Search for the cell housing the specified text and yield its [X, Y] center coordinate. 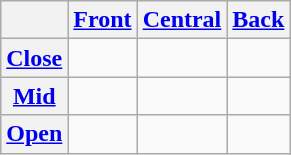
Central [182, 20]
Front [102, 20]
Mid [34, 96]
Back [258, 20]
Close [34, 58]
Open [34, 134]
